Output the [x, y] coordinate of the center of the cell containing the given text.  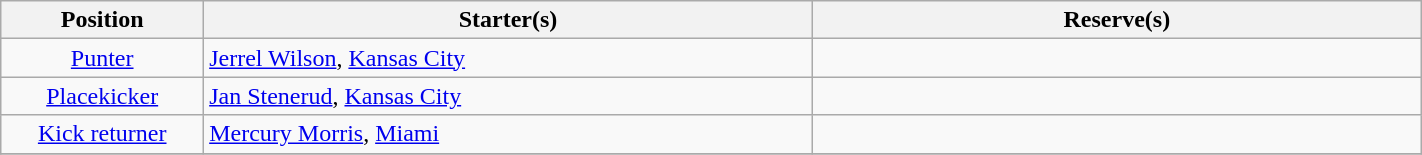
Jerrel Wilson, Kansas City [508, 58]
Punter [102, 58]
Position [102, 20]
Reserve(s) [1116, 20]
Kick returner [102, 134]
Mercury Morris, Miami [508, 134]
Placekicker [102, 96]
Jan Stenerud, Kansas City [508, 96]
Starter(s) [508, 20]
